Return [x, y] of the center of cell containing provided text 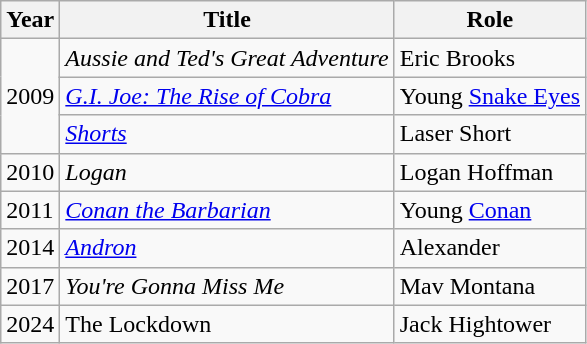
Young Conan [490, 210]
Aussie and Ted's Great Adventure [227, 58]
The Lockdown [227, 324]
Eric Brooks [490, 58]
Logan Hoffman [490, 172]
Laser Short [490, 134]
Andron [227, 248]
Young Snake Eyes [490, 96]
Mav Montana [490, 286]
Logan [227, 172]
2024 [30, 324]
2010 [30, 172]
Title [227, 20]
Role [490, 20]
2017 [30, 286]
G.I. Joe: The Rise of Cobra [227, 96]
Year [30, 20]
2009 [30, 96]
Jack Hightower [490, 324]
2011 [30, 210]
2014 [30, 248]
Conan the Barbarian [227, 210]
Alexander [490, 248]
You're Gonna Miss Me [227, 286]
Shorts [227, 134]
